Search for the cell housing the specified text and yield its (X, Y) center coordinate. 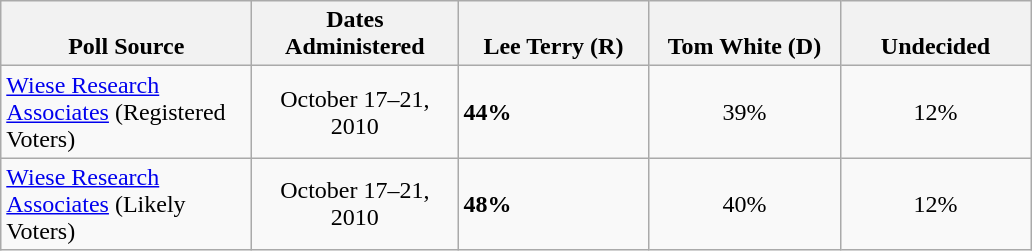
39% (744, 112)
Lee Terry (R) (554, 34)
Tom White (D) (744, 34)
Dates Administered (355, 34)
Wiese Research Associates (Likely Voters) (126, 204)
Wiese Research Associates (Registered Voters) (126, 112)
44% (554, 112)
40% (744, 204)
Undecided (936, 34)
48% (554, 204)
Poll Source (126, 34)
